Return (X, Y) of the center of cell containing provided text 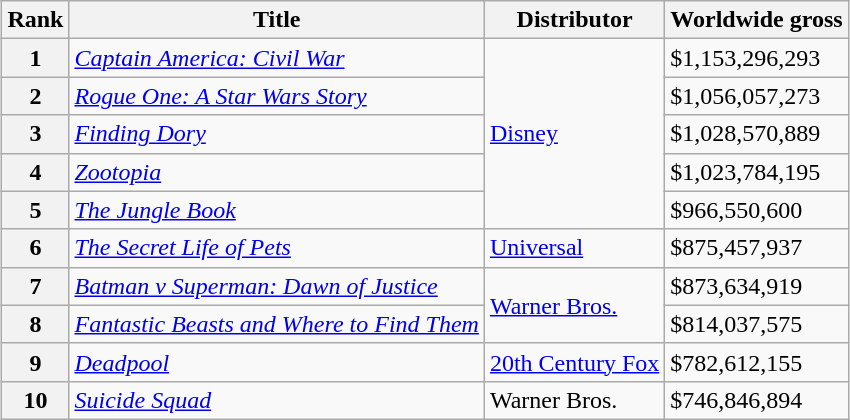
Zootopia (276, 172)
9 (36, 362)
10 (36, 400)
3 (36, 134)
The Secret Life of Pets (276, 248)
$814,037,575 (756, 324)
Captain America: Civil War (276, 58)
Worldwide gross (756, 20)
Universal (574, 248)
$746,846,894 (756, 400)
$873,634,919 (756, 286)
Suicide Squad (276, 400)
6 (36, 248)
$966,550,600 (756, 210)
$1,153,296,293 (756, 58)
Finding Dory (276, 134)
The Jungle Book (276, 210)
Distributor (574, 20)
$875,457,937 (756, 248)
2 (36, 96)
4 (36, 172)
20th Century Fox (574, 362)
$1,028,570,889 (756, 134)
$1,056,057,273 (756, 96)
Rogue One: A Star Wars Story (276, 96)
Deadpool (276, 362)
Title (276, 20)
$782,612,155 (756, 362)
Batman v Superman: Dawn of Justice (276, 286)
Fantastic Beasts and Where to Find Them (276, 324)
$1,023,784,195 (756, 172)
1 (36, 58)
5 (36, 210)
7 (36, 286)
Rank (36, 20)
Disney (574, 134)
8 (36, 324)
